Capture the cell that displays the provided text and extract its [X, Y] central coordinate. 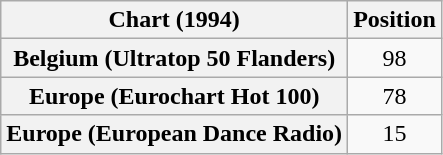
15 [395, 134]
Europe (Eurochart Hot 100) [174, 96]
78 [395, 96]
98 [395, 58]
Position [395, 20]
Chart (1994) [174, 20]
Belgium (Ultratop 50 Flanders) [174, 58]
Europe (European Dance Radio) [174, 134]
